Locate the cell with the specified text and output its (x, y) center coordinate. 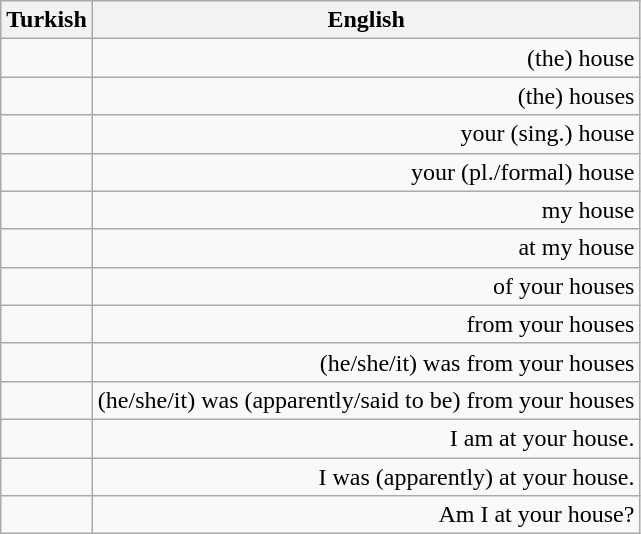
your (pl./formal) house (366, 172)
Turkish (47, 20)
Am I at your house? (366, 515)
(the) houses (366, 96)
my house (366, 210)
English (366, 20)
(the) house (366, 58)
of your houses (366, 286)
your (sing.) house (366, 134)
(he/she/it) was from your houses (366, 362)
from your houses (366, 324)
at my house (366, 248)
(he/she/it) was (apparently/said to be) from your houses (366, 400)
I am at your house. (366, 438)
I was (apparently) at your house. (366, 477)
